From the cell containing the given text, extract its center point as [X, Y] coordinate. 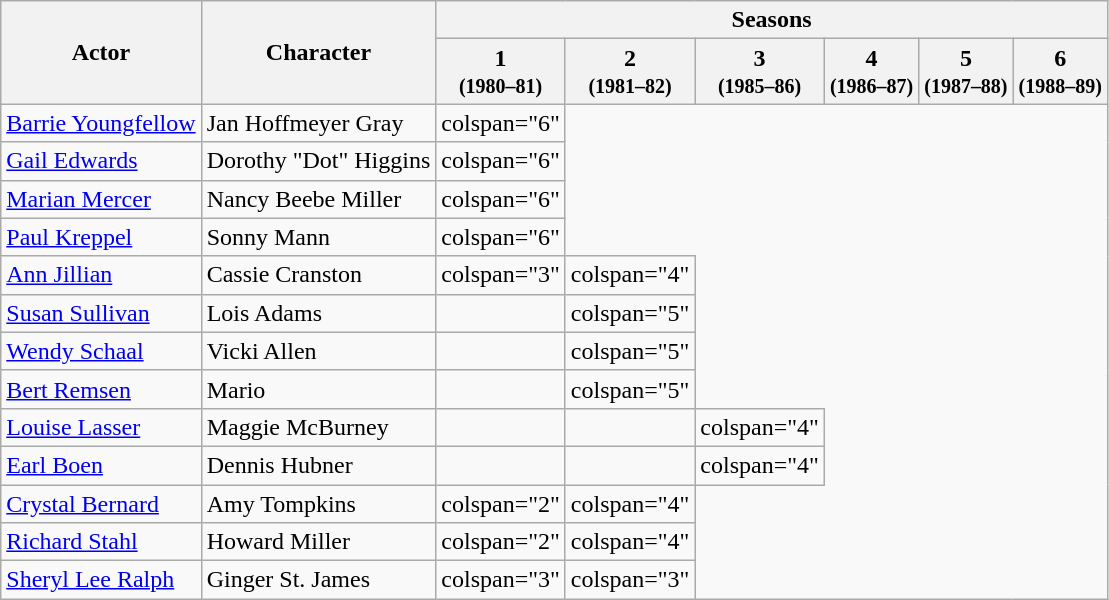
Vicki Allen [318, 351]
Nancy Beebe Miller [318, 199]
Seasons [772, 20]
Sheryl Lee Ralph [101, 580]
Lois Adams [318, 313]
1(1980–81) [501, 72]
Paul Kreppel [101, 237]
Earl Boen [101, 465]
Crystal Bernard [101, 503]
Amy Tompkins [318, 503]
6(1988–89) [1060, 72]
Susan Sullivan [101, 313]
Wendy Schaal [101, 351]
Character [318, 52]
Barrie Youngfellow [101, 123]
Mario [318, 389]
Dorothy "Dot" Higgins [318, 161]
Maggie McBurney [318, 427]
Bert Remsen [101, 389]
5(1987–88) [966, 72]
Louise Lasser [101, 427]
Sonny Mann [318, 237]
Gail Edwards [101, 161]
Richard Stahl [101, 542]
Dennis Hubner [318, 465]
4(1986–87) [871, 72]
3(1985–86) [760, 72]
Howard Miller [318, 542]
Actor [101, 52]
Marian Mercer [101, 199]
Ginger St. James [318, 580]
Cassie Cranston [318, 275]
Ann Jillian [101, 275]
Jan Hoffmeyer Gray [318, 123]
2(1981–82) [630, 72]
